Pinpoint the cell where the given text exists, returning its (x, y) midpoint coordinate. 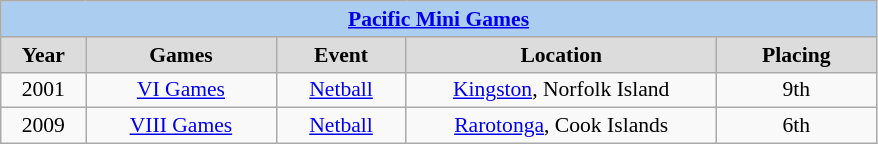
VI Games (181, 90)
2001 (44, 90)
Year (44, 55)
9th (796, 90)
2009 (44, 126)
Event (341, 55)
Games (181, 55)
6th (796, 126)
Pacific Mini Games (439, 19)
Kingston, Norfolk Island (561, 90)
Placing (796, 55)
Rarotonga, Cook Islands (561, 126)
Location (561, 55)
VIII Games (181, 126)
